Return [X, Y] of the center of cell containing provided text 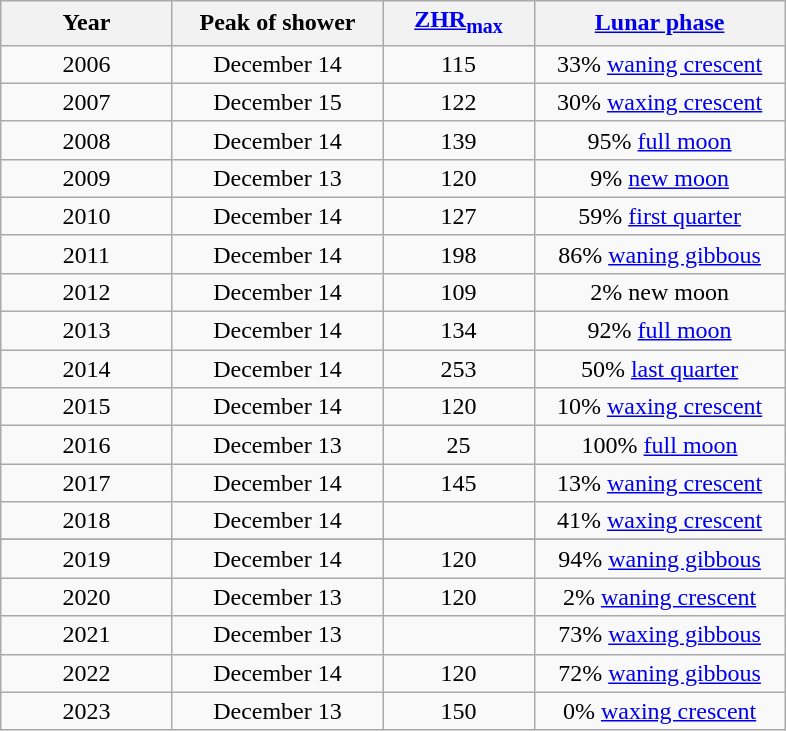
109 [458, 292]
2013 [86, 331]
2016 [86, 445]
2018 [86, 521]
2019 [86, 559]
Peak of shower [278, 23]
92% full moon [660, 331]
2010 [86, 216]
2021 [86, 635]
2023 [86, 711]
139 [458, 140]
86% waning gibbous [660, 254]
0% waxing crescent [660, 711]
30% waxing crescent [660, 102]
115 [458, 64]
198 [458, 254]
Year [86, 23]
73% waxing gibbous [660, 635]
253 [458, 369]
ZHRmax [458, 23]
122 [458, 102]
2007 [86, 102]
2% waning crescent [660, 597]
9% new moon [660, 178]
2015 [86, 407]
59% first quarter [660, 216]
33% waning crescent [660, 64]
41% waxing crescent [660, 521]
100% full moon [660, 445]
2009 [86, 178]
2011 [86, 254]
2022 [86, 673]
13% waning crescent [660, 483]
2017 [86, 483]
10% waxing crescent [660, 407]
127 [458, 216]
145 [458, 483]
Lunar phase [660, 23]
2020 [86, 597]
50% last quarter [660, 369]
72% waning gibbous [660, 673]
2008 [86, 140]
December 15 [278, 102]
95% full moon [660, 140]
2012 [86, 292]
134 [458, 331]
2006 [86, 64]
94% waning gibbous [660, 559]
150 [458, 711]
25 [458, 445]
2% new moon [660, 292]
2014 [86, 369]
